Capture the cell that displays the provided text and extract its (x, y) central coordinate. 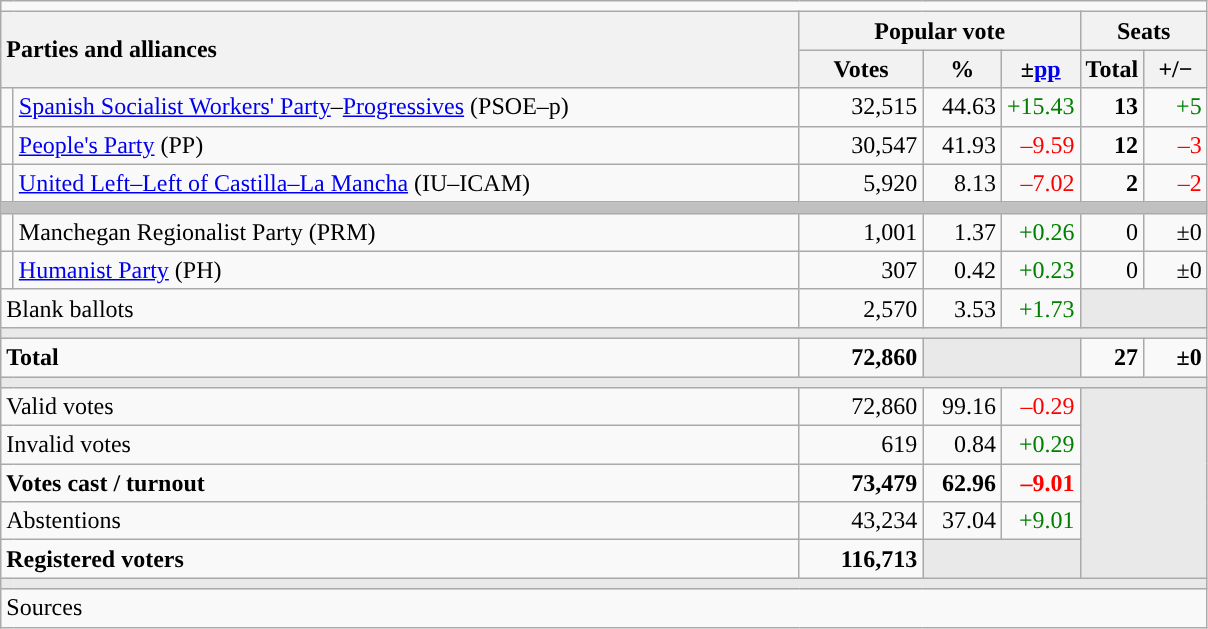
Abstentions (400, 521)
Votes (861, 69)
13 (1112, 107)
44.63 (962, 107)
2,570 (861, 308)
41.93 (962, 145)
Manchegan Regionalist Party (PRM) (406, 232)
2 (1112, 183)
+1.73 (1040, 308)
Spanish Socialist Workers' Party–Progressives (PSOE–p) (406, 107)
43,234 (861, 521)
–2 (1176, 183)
8.13 (962, 183)
People's Party (PP) (406, 145)
Votes cast / turnout (400, 483)
United Left–Left of Castilla–La Mancha (IU–ICAM) (406, 183)
3.53 (962, 308)
Sources (604, 608)
Blank ballots (400, 308)
+0.29 (1040, 445)
62.96 (962, 483)
Valid votes (400, 407)
+9.01 (1040, 521)
12 (1112, 145)
307 (861, 270)
+0.26 (1040, 232)
+0.23 (1040, 270)
0.42 (962, 270)
–9.01 (1040, 483)
0.84 (962, 445)
Invalid votes (400, 445)
Parties and alliances (400, 50)
116,713 (861, 559)
Humanist Party (PH) (406, 270)
+/− (1176, 69)
Popular vote (940, 31)
1.37 (962, 232)
27 (1112, 357)
% (962, 69)
Registered voters (400, 559)
Seats (1144, 31)
37.04 (962, 521)
619 (861, 445)
1,001 (861, 232)
32,515 (861, 107)
+15.43 (1040, 107)
±pp (1040, 69)
–0.29 (1040, 407)
5,920 (861, 183)
99.16 (962, 407)
–9.59 (1040, 145)
+5 (1176, 107)
–3 (1176, 145)
30,547 (861, 145)
73,479 (861, 483)
–7.02 (1040, 183)
